For the text-containing cell, return its midpoint in [x, y] coordinate format. 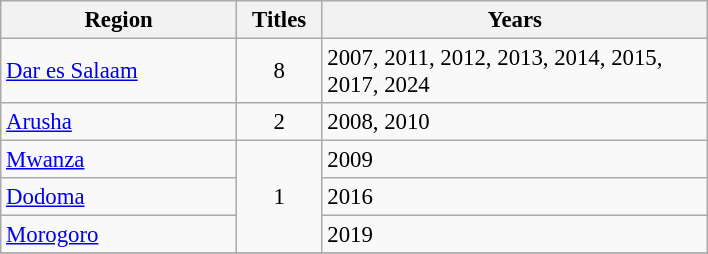
Morogoro [119, 235]
2 [279, 122]
8 [279, 72]
2008, 2010 [515, 122]
2009 [515, 160]
Years [515, 20]
Dar es Salaam [119, 72]
Titles [279, 20]
2019 [515, 235]
1 [279, 198]
2007, 2011, 2012, 2013, 2014, 2015, 2017, 2024 [515, 72]
Arusha [119, 122]
2016 [515, 197]
Region [119, 20]
Dodoma [119, 197]
Mwanza [119, 160]
